Capture the cell that displays the provided text and extract its (x, y) central coordinate. 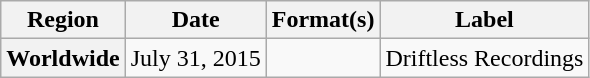
Date (196, 20)
Label (484, 20)
Format(s) (323, 20)
July 31, 2015 (196, 58)
Worldwide (63, 58)
Driftless Recordings (484, 58)
Region (63, 20)
